Detect which cell encompasses the target text, then output its [x, y] center coordinate. 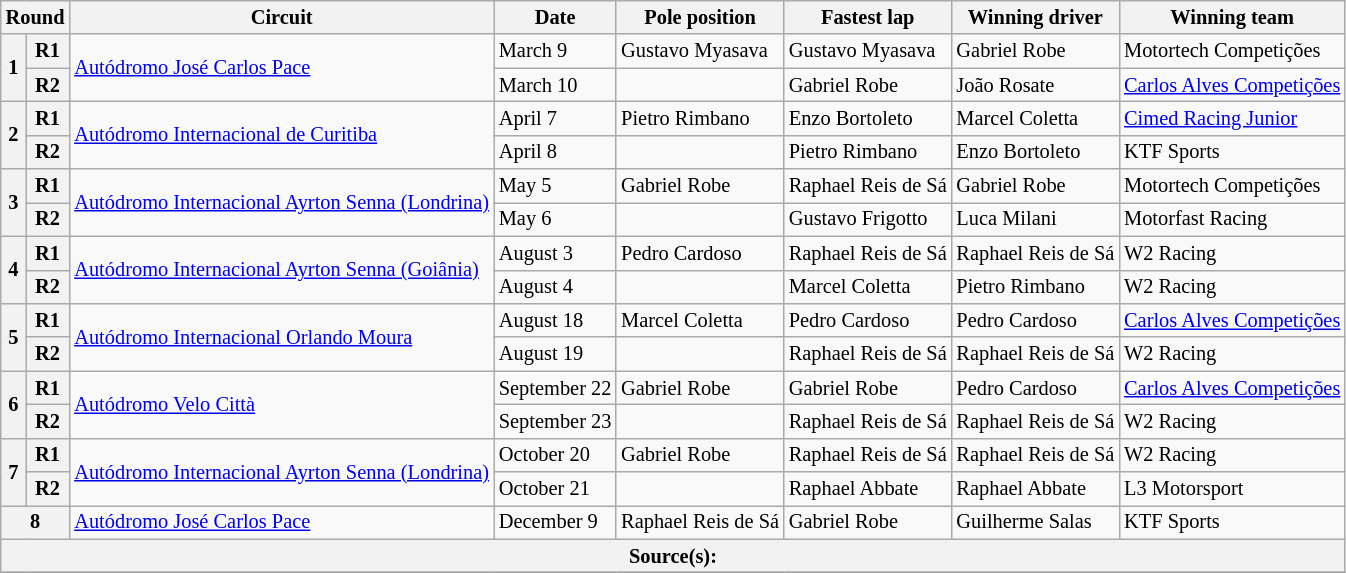
March 10 [555, 85]
May 5 [555, 186]
Autódromo Velo Città [282, 404]
Winning team [1232, 17]
Autódromo Internacional de Curitiba [282, 134]
5 [14, 336]
May 6 [555, 219]
August 4 [555, 287]
6 [14, 404]
Autódromo Internacional Ayrton Senna (Goiânia) [282, 270]
December 9 [555, 522]
September 23 [555, 421]
April 8 [555, 152]
Date [555, 17]
March 9 [555, 51]
4 [14, 270]
L3 Motorsport [1232, 489]
Autódromo Internacional Orlando Moura [282, 336]
Pole position [700, 17]
August 3 [555, 253]
October 21 [555, 489]
August 19 [555, 354]
João Rosate [1036, 85]
September 22 [555, 388]
Fastest lap [868, 17]
October 20 [555, 455]
7 [14, 472]
Motorfast Racing [1232, 219]
3 [14, 202]
8 [36, 522]
April 7 [555, 118]
2 [14, 134]
August 18 [555, 320]
Source(s): [673, 556]
Round [36, 17]
Circuit [282, 17]
Winning driver [1036, 17]
Cimed Racing Junior [1232, 118]
1 [14, 68]
Gustavo Frigotto [868, 219]
Luca Milani [1036, 219]
Guilherme Salas [1036, 522]
